Output the (X, Y) coordinate of the center of the cell containing the given text.  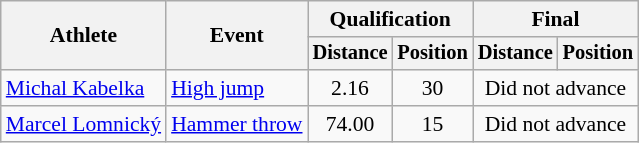
Qualification (390, 19)
High jump (236, 88)
74.00 (350, 124)
Event (236, 36)
Marcel Lomnický (84, 124)
15 (432, 124)
Athlete (84, 36)
Michal Kabelka (84, 88)
Final (556, 19)
Hammer throw (236, 124)
30 (432, 88)
2.16 (350, 88)
